Capture the cell that displays the provided text and extract its [X, Y] central coordinate. 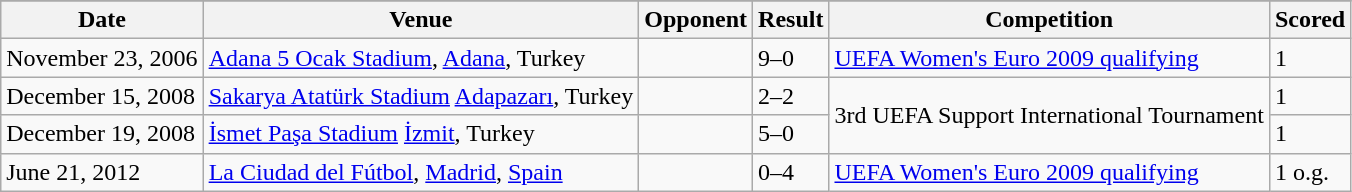
1 o.g. [1310, 172]
December 19, 2008 [102, 134]
December 15, 2008 [102, 96]
3rd UEFA Support International Tournament [1049, 115]
Scored [1310, 20]
Adana 5 Ocak Stadium, Adana, Turkey [421, 58]
İsmet Paşa Stadium İzmit, Turkey [421, 134]
Venue [421, 20]
0–4 [791, 172]
9–0 [791, 58]
June 21, 2012 [102, 172]
5–0 [791, 134]
Sakarya Atatürk Stadium Adapazarı, Turkey [421, 96]
November 23, 2006 [102, 58]
2–2 [791, 96]
Result [791, 20]
Competition [1049, 20]
Date [102, 20]
La Ciudad del Fútbol, Madrid, Spain [421, 172]
Opponent [696, 20]
